Locate the cell with the specified text and output its [X, Y] center coordinate. 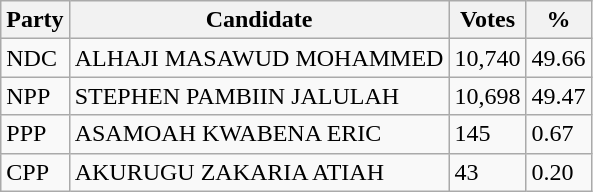
NDC [35, 58]
AKURUGU ZAKARIA ATIAH [259, 172]
CPP [35, 172]
43 [488, 172]
PPP [35, 134]
49.47 [558, 96]
NPP [35, 96]
0.67 [558, 134]
% [558, 20]
0.20 [558, 172]
145 [488, 134]
Votes [488, 20]
Party [35, 20]
49.66 [558, 58]
STEPHEN PAMBIIN JALULAH [259, 96]
ALHAJI MASAWUD MOHAMMED [259, 58]
Candidate [259, 20]
10,698 [488, 96]
10,740 [488, 58]
ASAMOAH KWABENA ERIC [259, 134]
